Identify which cell holds the provided text, then report its [X, Y] central coordinate. 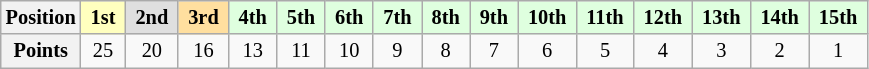
13th [721, 17]
2nd [152, 17]
5th [301, 17]
4th [253, 17]
2 [779, 51]
10th [547, 17]
13 [253, 51]
7 [494, 51]
9 [397, 51]
11 [301, 51]
6 [547, 51]
Points [41, 51]
16 [203, 51]
20 [152, 51]
8 [446, 51]
Position [41, 17]
15th [838, 17]
7th [397, 17]
25 [104, 51]
6th [349, 17]
12th [663, 17]
1st [104, 17]
5 [604, 51]
4 [663, 51]
10 [349, 51]
14th [779, 17]
8th [446, 17]
9th [494, 17]
11th [604, 17]
1 [838, 51]
3 [721, 51]
3rd [203, 17]
